Scan for the cell matching the given text and deliver its [X, Y] coordinate at center. 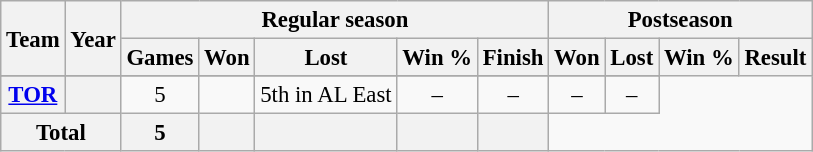
Postseason [680, 20]
Total [61, 133]
5th in AL East [326, 95]
TOR [33, 95]
Team [33, 38]
Year [93, 38]
Finish [512, 58]
Regular season [335, 20]
Result [776, 58]
Games [160, 58]
